Output the (x, y) coordinate of the center of the cell containing the given text.  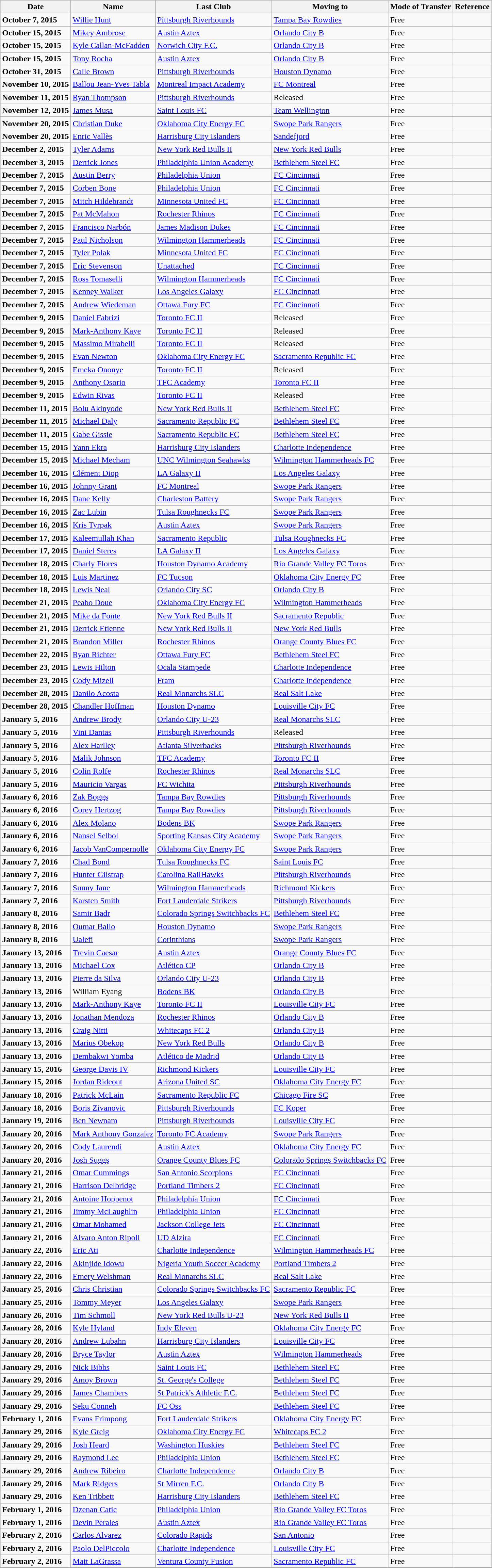
Lewis Hilton (113, 667)
Ryan Thompson (113, 97)
Alex Molano (113, 823)
Tim Schmoll (113, 1315)
Kyle Hyland (113, 1328)
Zak Boggs (113, 797)
FC Wichita (213, 784)
October 7, 2015 (35, 20)
Matt LaGrassa (113, 1561)
George Davis IV (113, 1069)
Ballou Jean-Yves Tabla (113, 84)
Michael Daly (113, 421)
Kyle Callan-McFadden (113, 46)
November 11, 2015 (35, 97)
Colin Rolfe (113, 771)
Eric Stevenson (113, 266)
Name (113, 7)
Pat McMahon (113, 214)
Houston Dynamo Academy (213, 564)
Seku Conneh (113, 1406)
Hunter Gilstrap (113, 875)
Nick Bibbs (113, 1367)
San Antonio (330, 1535)
November 10, 2015 (35, 84)
Unattached (213, 266)
Ualefi (113, 939)
Mitch Hildebrandt (113, 201)
Kyle Greig (113, 1432)
UNC Wilmington Seahawks (213, 460)
Bryce Taylor (113, 1354)
Michael Mecham (113, 460)
Chandler Hoffman (113, 706)
Craig Nitti (113, 1030)
Danilo Acosta (113, 693)
Charly Flores (113, 564)
January 26, 2016 (35, 1315)
Dzenan Catic (113, 1509)
Philadelphia Union Academy (213, 162)
Washington Huskies (213, 1445)
Omar Mohamed (113, 1225)
Mikey Ambrose (113, 33)
Kaleemullah Khan (113, 538)
Ventura County Fusion (213, 1561)
FC Oss (213, 1406)
St Mirren F.C. (213, 1484)
Atlético de Madrid (213, 1056)
Andrew Lubahn (113, 1341)
Charleston Battery (213, 499)
Amoy Brown (113, 1380)
Harrison Delbridge (113, 1185)
FC Koper (330, 1108)
Daniel Steres (113, 551)
Devin Perales (113, 1522)
Antoine Hoppenot (113, 1198)
Eric Ati (113, 1250)
Corinthians (213, 939)
Corey Hertzog (113, 810)
Akinjide Idowu (113, 1263)
Ocala Stampede (213, 667)
San Antonio Scorpions (213, 1173)
Ross Tomaselli (113, 279)
Boris Zivanovic (113, 1108)
UD Alzira (213, 1238)
Karsten Smith (113, 901)
Omar Cummings (113, 1173)
Nansel Selbol (113, 836)
Indy Eleven (213, 1328)
Calle Brown (113, 71)
Alex Harlley (113, 745)
Ken Tribbett (113, 1497)
Dembakwi Yomba (113, 1056)
Oumar Ballo (113, 926)
Mike da Fonte (113, 616)
December 22, 2015 (35, 654)
Mark Anthony Gonzalez (113, 1134)
Peabo Doue (113, 603)
Clément Diop (113, 473)
Anthony Osorio (113, 383)
Pierre da Silva (113, 978)
Jonathan Mendoza (113, 1017)
Zac Lubin (113, 512)
Last Club (213, 7)
Tony Rocha (113, 59)
Lewis Neal (113, 590)
Tommy Meyer (113, 1302)
January 19, 2016 (35, 1121)
Orlando City SC (213, 590)
St. George's College (213, 1380)
Chad Bond (113, 862)
Norwich City F.C. (213, 46)
Sandefjord (330, 136)
New York Red Bulls U-23 (213, 1315)
Luis Martinez (113, 577)
Tyler Polak (113, 253)
Sporting Kansas City Academy (213, 836)
Colorado Rapids (213, 1535)
Patrick McLain (113, 1095)
Tyler Adams (113, 149)
Johnny Grant (113, 486)
Toronto FC Academy (213, 1134)
Jordan Rideout (113, 1082)
Alvaro Anton Ripoll (113, 1238)
Austin Berry (113, 175)
Andrew Ribeiro (113, 1471)
Andrew Wiedeman (113, 305)
Josh Suggs (113, 1160)
Evan Newton (113, 356)
Derrick Jones (113, 162)
Kris Tyrpak (113, 525)
Chicago Fire SC (330, 1095)
Bolu Akinyode (113, 408)
Massimo Mirabelli (113, 343)
James Chambers (113, 1393)
St Patrick's Athletic F.C. (213, 1393)
Kenney Walker (113, 292)
Derrick Etienne (113, 629)
Cody Laurendi (113, 1147)
Jimmy McLaughlin (113, 1212)
Atlético CP (213, 965)
Samir Badr (113, 914)
William Eyang (113, 991)
Andrew Brody (113, 719)
December 2, 2015 (35, 149)
Michael Cox (113, 965)
Raymond Lee (113, 1458)
Chris Christian (113, 1289)
Dane Kelly (113, 499)
Mauricio Vargas (113, 784)
December 3, 2015 (35, 162)
Jackson College Jets (213, 1225)
FC Tucson (213, 577)
Arizona United SC (213, 1082)
Team Wellington (330, 110)
October 31, 2015 (35, 71)
Evans Frimpong (113, 1419)
Nigeria Youth Soccer Academy (213, 1263)
Josh Heard (113, 1445)
Carolina RailHawks (213, 875)
Emeka Ononye (113, 369)
Trevin Caesar (113, 952)
Brandon Miller (113, 642)
Enric Vallès (113, 136)
Moving to (330, 7)
Carlos Alvarez (113, 1535)
Gabe Gissie (113, 434)
Marius Obekop (113, 1043)
Date (35, 7)
Fram (213, 680)
Sunny Jane (113, 888)
November 12, 2015 (35, 110)
Francisco Narbón (113, 227)
Mark Ridgers (113, 1484)
Emery Welshman (113, 1276)
Corben Bone (113, 188)
Malik Johnson (113, 758)
Yann Ekra (113, 447)
Cody Mizell (113, 680)
Ben Newnam (113, 1121)
Vini Dantas (113, 732)
Christian Duke (113, 123)
Willie Hunt (113, 20)
James Madison Dukes (213, 227)
Edwin Rivas (113, 395)
Daniel Fabrizi (113, 318)
Ryan Richter (113, 654)
Paolo DelPiccolo (113, 1548)
Atlanta Silverbacks (213, 745)
James Musa (113, 110)
Mode of Transfer (421, 7)
Reference (472, 7)
Paul Nicholson (113, 240)
Jacob VanCompernolle (113, 849)
Montreal Impact Academy (213, 84)
